Detect which cell encompasses the target text, then output its [x, y] center coordinate. 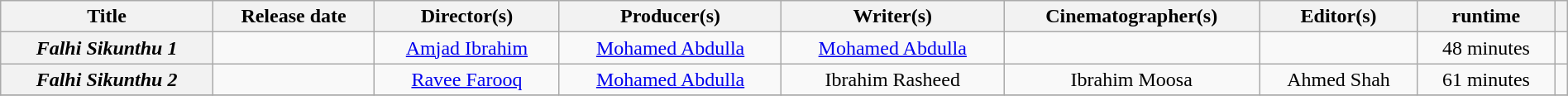
Producer(s) [670, 17]
Editor(s) [1339, 17]
Writer(s) [893, 17]
Falhi Sikunthu 1 [108, 48]
runtime [1485, 17]
Ibrahim Moosa [1131, 79]
Amjad Ibrahim [467, 48]
Director(s) [467, 17]
Ahmed Shah [1339, 79]
Ibrahim Rasheed [893, 79]
Cinematographer(s) [1131, 17]
48 minutes [1485, 48]
Falhi Sikunthu 2 [108, 79]
Ravee Farooq [467, 79]
61 minutes [1485, 79]
Release date [293, 17]
Title [108, 17]
